Scan for the cell matching the given text and deliver its [X, Y] coordinate at center. 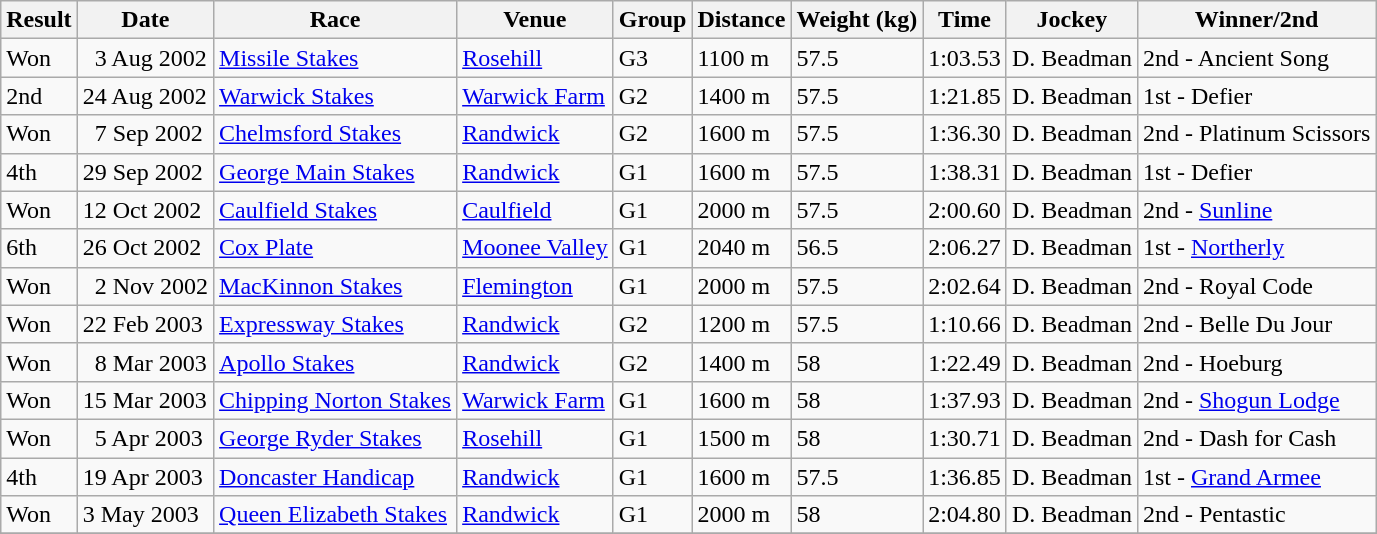
3 May 2003 [145, 515]
2nd - Dash for Cash [1256, 438]
12 Oct 2002 [145, 210]
1200 m [742, 324]
Cox Plate [336, 248]
Moonee Valley [536, 248]
Apollo Stakes [336, 362]
Time [965, 20]
2nd - Pentastic [1256, 515]
1:30.71 [965, 438]
7 Sep 2002 [145, 134]
Jockey [1072, 20]
2nd [39, 96]
G3 [652, 58]
Missile Stakes [336, 58]
MacKinnon Stakes [336, 286]
1:36.85 [965, 477]
2:02.64 [965, 286]
2nd - Sunline [1256, 210]
Chipping Norton Stakes [336, 400]
19 Apr 2003 [145, 477]
Chelmsford Stakes [336, 134]
2nd - Hoeburg [1256, 362]
2nd - Belle Du Jour [1256, 324]
1st - Northerly [1256, 248]
Weight (kg) [857, 20]
56.5 [857, 248]
George Ryder Stakes [336, 438]
Caulfield [536, 210]
Warwick Stakes [336, 96]
5 Apr 2003 [145, 438]
Date [145, 20]
Caulfield Stakes [336, 210]
1:22.49 [965, 362]
1:03.53 [965, 58]
1:38.31 [965, 172]
3 Aug 2002 [145, 58]
15 Mar 2003 [145, 400]
24 Aug 2002 [145, 96]
6th [39, 248]
Winner/2nd [1256, 20]
Result [39, 20]
22 Feb 2003 [145, 324]
George Main Stakes [336, 172]
Distance [742, 20]
2:00.60 [965, 210]
1:36.30 [965, 134]
2nd - Ancient Song [1256, 58]
2nd - Royal Code [1256, 286]
1500 m [742, 438]
1:10.66 [965, 324]
1:21.85 [965, 96]
2 Nov 2002 [145, 286]
1:37.93 [965, 400]
Venue [536, 20]
Doncaster Handicap [336, 477]
Race [336, 20]
2040 m [742, 248]
Flemington [536, 286]
1100 m [742, 58]
8 Mar 2003 [145, 362]
2:06.27 [965, 248]
1st - Grand Armee [1256, 477]
Expressway Stakes [336, 324]
Queen Elizabeth Stakes [336, 515]
29 Sep 2002 [145, 172]
26 Oct 2002 [145, 248]
Group [652, 20]
2nd - Shogun Lodge [1256, 400]
2nd - Platinum Scissors [1256, 134]
2:04.80 [965, 515]
